Output the (X, Y) coordinate of the center of the cell containing the given text.  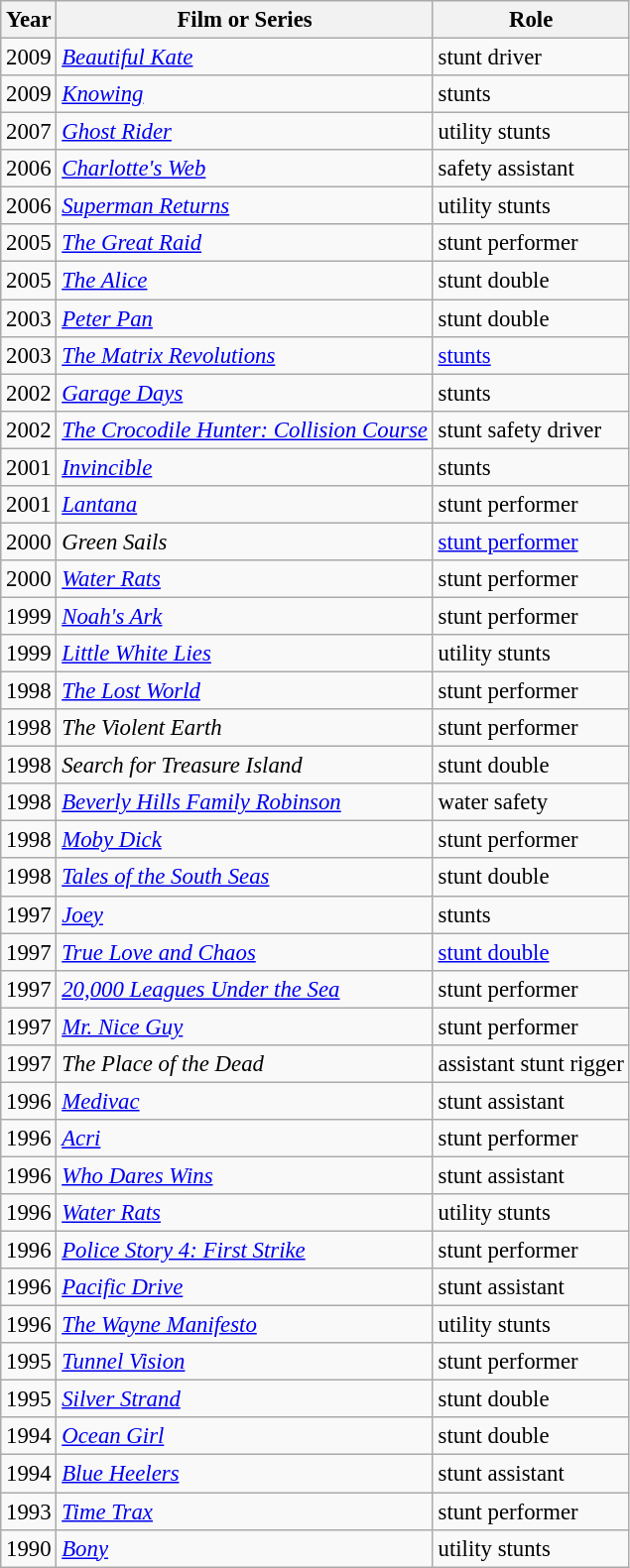
Pacific Drive (244, 1287)
The Alice (244, 281)
Film or Series (244, 20)
Invincible (244, 467)
Tales of the South Seas (244, 878)
The Crocodile Hunter: Collision Course (244, 429)
Joey (244, 914)
20,000 Leagues Under the Sea (244, 989)
stunt safety driver (531, 429)
Beautiful Kate (244, 58)
Time Trax (244, 1511)
The Matrix Revolutions (244, 355)
Medivac (244, 1101)
The Violent Earth (244, 728)
safety assistant (531, 169)
1990 (29, 1548)
Green Sails (244, 542)
Tunnel Vision (244, 1362)
Search for Treasure Island (244, 766)
water safety (531, 802)
Noah's Ark (244, 616)
Ocean Girl (244, 1437)
Charlotte's Web (244, 169)
The Lost World (244, 691)
2007 (29, 132)
Ghost Rider (244, 132)
Peter Pan (244, 318)
The Place of the Dead (244, 1064)
True Love and Chaos (244, 952)
Police Story 4: First Strike (244, 1251)
Mr. Nice Guy (244, 1026)
Little White Lies (244, 654)
Moby Dick (244, 840)
Superman Returns (244, 206)
Lantana (244, 505)
The Great Raid (244, 243)
Acri (244, 1139)
The Wayne Manifesto (244, 1325)
Knowing (244, 94)
assistant stunt rigger (531, 1064)
1993 (29, 1511)
Garage Days (244, 393)
Year (29, 20)
stunt driver (531, 58)
Silver Strand (244, 1399)
Bony (244, 1548)
Blue Heelers (244, 1474)
Role (531, 20)
Beverly Hills Family Robinson (244, 802)
Who Dares Wins (244, 1175)
